Detect which cell encompasses the target text, then output its [X, Y] center coordinate. 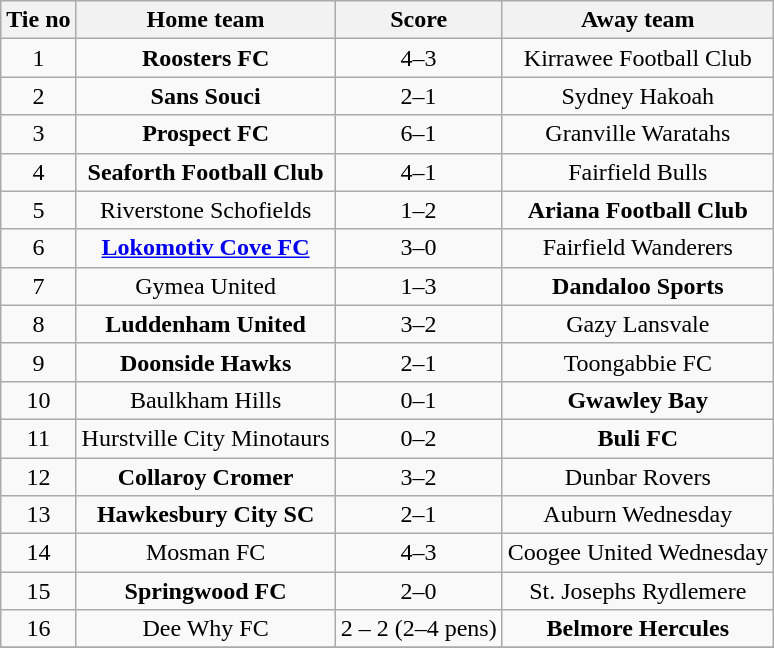
Mosman FC [206, 553]
0–2 [418, 438]
6–1 [418, 134]
St. Josephs Rydlemere [638, 591]
Seaforth Football Club [206, 172]
11 [38, 438]
14 [38, 553]
2 – 2 (2–4 pens) [418, 629]
1–2 [418, 210]
Gwawley Bay [638, 400]
13 [38, 515]
Roosters FC [206, 58]
7 [38, 286]
Buli FC [638, 438]
Granville Waratahs [638, 134]
15 [38, 591]
Belmore Hercules [638, 629]
Dunbar Rovers [638, 477]
Gymea United [206, 286]
Gazy Lansvale [638, 324]
Prospect FC [206, 134]
Riverstone Schofields [206, 210]
1–3 [418, 286]
3–0 [418, 248]
Kirrawee Football Club [638, 58]
Home team [206, 20]
Springwood FC [206, 591]
Coogee United Wednesday [638, 553]
Doonside Hawks [206, 362]
Auburn Wednesday [638, 515]
Ariana Football Club [638, 210]
4–1 [418, 172]
2–0 [418, 591]
Lokomotiv Cove FC [206, 248]
Hawkesbury City SC [206, 515]
12 [38, 477]
2 [38, 96]
Collaroy Cromer [206, 477]
Fairfield Wanderers [638, 248]
3 [38, 134]
Dandaloo Sports [638, 286]
9 [38, 362]
Luddenham United [206, 324]
Toongabbie FC [638, 362]
4 [38, 172]
Dee Why FC [206, 629]
Away team [638, 20]
10 [38, 400]
16 [38, 629]
Sans Souci [206, 96]
5 [38, 210]
Baulkham Hills [206, 400]
Fairfield Bulls [638, 172]
Tie no [38, 20]
8 [38, 324]
6 [38, 248]
Sydney Hakoah [638, 96]
0–1 [418, 400]
Hurstville City Minotaurs [206, 438]
1 [38, 58]
Score [418, 20]
